Capture the cell that displays the provided text and extract its [x, y] central coordinate. 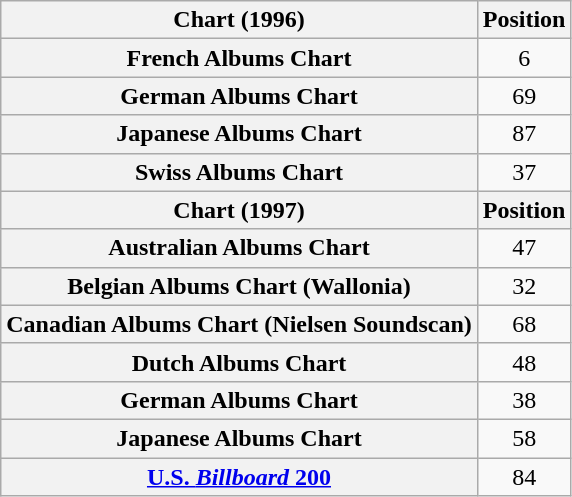
37 [524, 172]
48 [524, 362]
38 [524, 400]
84 [524, 477]
Chart (1996) [240, 20]
68 [524, 324]
Dutch Albums Chart [240, 362]
Australian Albums Chart [240, 248]
87 [524, 134]
U.S. Billboard 200 [240, 477]
Chart (1997) [240, 210]
French Albums Chart [240, 58]
Belgian Albums Chart (Wallonia) [240, 286]
6 [524, 58]
69 [524, 96]
Canadian Albums Chart (Nielsen Soundscan) [240, 324]
Swiss Albums Chart [240, 172]
32 [524, 286]
47 [524, 248]
58 [524, 438]
